Determine the [X, Y] coordinate at the center of the cell enclosing the given text.  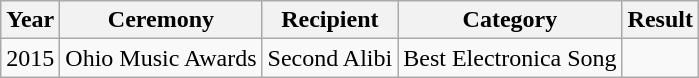
Ceremony [161, 20]
Ohio Music Awards [161, 58]
2015 [30, 58]
Result [660, 20]
Category [510, 20]
Recipient [330, 20]
Second Alibi [330, 58]
Year [30, 20]
Best Electronica Song [510, 58]
